For the text-containing cell, return its midpoint in [X, Y] coordinate format. 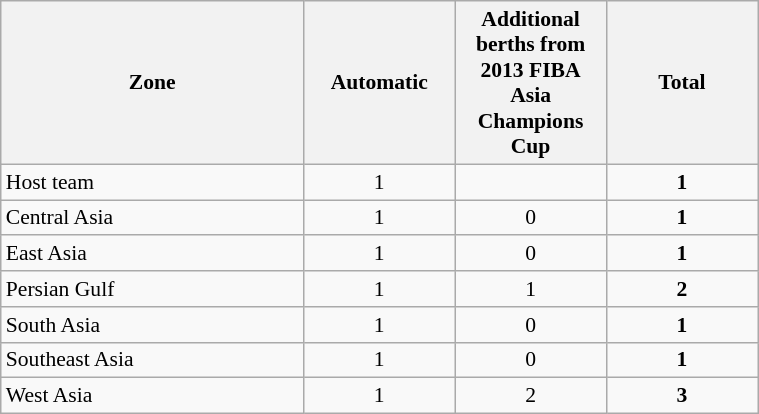
South Asia [152, 325]
Zone [152, 82]
Automatic [380, 82]
3 [682, 396]
Total [682, 82]
East Asia [152, 254]
Persian Gulf [152, 289]
Host team [152, 182]
Central Asia [152, 218]
Southeast Asia [152, 360]
Additional berths from 2013 FIBA Asia Champions Cup [530, 82]
West Asia [152, 396]
